Detect which cell encompasses the target text, then output its (X, Y) center coordinate. 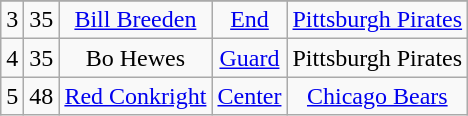
4 (12, 58)
Chicago Bears (378, 96)
Center (250, 96)
Bo Hewes (136, 58)
Red Conkright (136, 96)
Bill Breeden (136, 20)
5 (12, 96)
48 (42, 96)
Guard (250, 58)
End (250, 20)
3 (12, 20)
